Return the (X, Y) coordinate for the center point of the cell that contains the specified text.  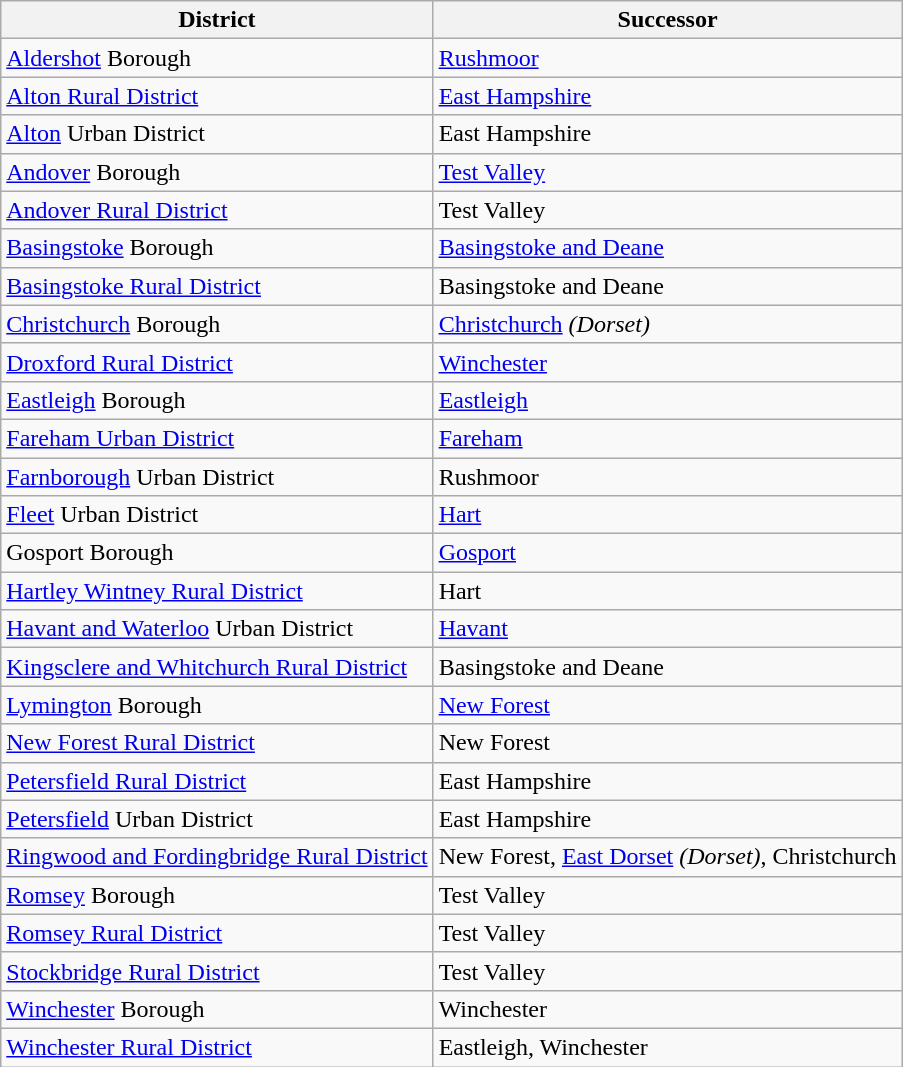
Andover Rural District (217, 210)
Eastleigh (668, 400)
Fareham (668, 438)
Lymington Borough (217, 705)
Havant (668, 629)
Ringwood and Fordingbridge Rural District (217, 857)
Petersfield Urban District (217, 819)
Winchester Rural District (217, 1047)
Winchester Borough (217, 1009)
New Forest Rural District (217, 743)
Romsey Borough (217, 895)
Petersfield Rural District (217, 781)
Eastleigh Borough (217, 400)
Alton Rural District (217, 96)
Aldershot Borough (217, 58)
Christchurch (Dorset) (668, 324)
Kingsclere and Whitchurch Rural District (217, 667)
Droxford Rural District (217, 362)
Eastleigh, Winchester (668, 1047)
Gosport (668, 553)
Christchurch Borough (217, 324)
Stockbridge Rural District (217, 971)
Fareham Urban District (217, 438)
Basingstoke Borough (217, 248)
Successor (668, 20)
Fleet Urban District (217, 515)
Andover Borough (217, 172)
Romsey Rural District (217, 933)
District (217, 20)
Gosport Borough (217, 553)
Farnborough Urban District (217, 477)
Havant and Waterloo Urban District (217, 629)
Alton Urban District (217, 134)
Basingstoke Rural District (217, 286)
New Forest, East Dorset (Dorset), Christchurch (668, 857)
Hartley Wintney Rural District (217, 591)
